Locate the cell with the specified text and output its (X, Y) center coordinate. 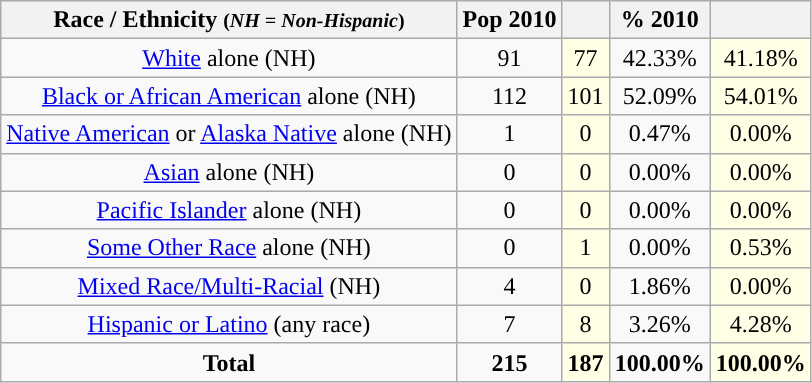
187 (586, 362)
Some Other Race alone (NH) (229, 248)
Asian alone (NH) (229, 172)
White alone (NH) (229, 58)
112 (510, 96)
Native American or Alaska Native alone (NH) (229, 134)
Mixed Race/Multi-Racial (NH) (229, 286)
Black or African American alone (NH) (229, 96)
52.09% (660, 96)
215 (510, 362)
77 (586, 58)
4.28% (760, 324)
4 (510, 286)
Hispanic or Latino (any race) (229, 324)
7 (510, 324)
3.26% (660, 324)
Pop 2010 (510, 20)
0.53% (760, 248)
1.86% (660, 286)
Pacific Islander alone (NH) (229, 210)
54.01% (760, 96)
% 2010 (660, 20)
42.33% (660, 58)
Total (229, 362)
8 (586, 324)
101 (586, 96)
41.18% (760, 58)
0.47% (660, 134)
Race / Ethnicity (NH = Non-Hispanic) (229, 20)
91 (510, 58)
